Return the [X, Y] coordinate for the center point of the cell that contains the specified text.  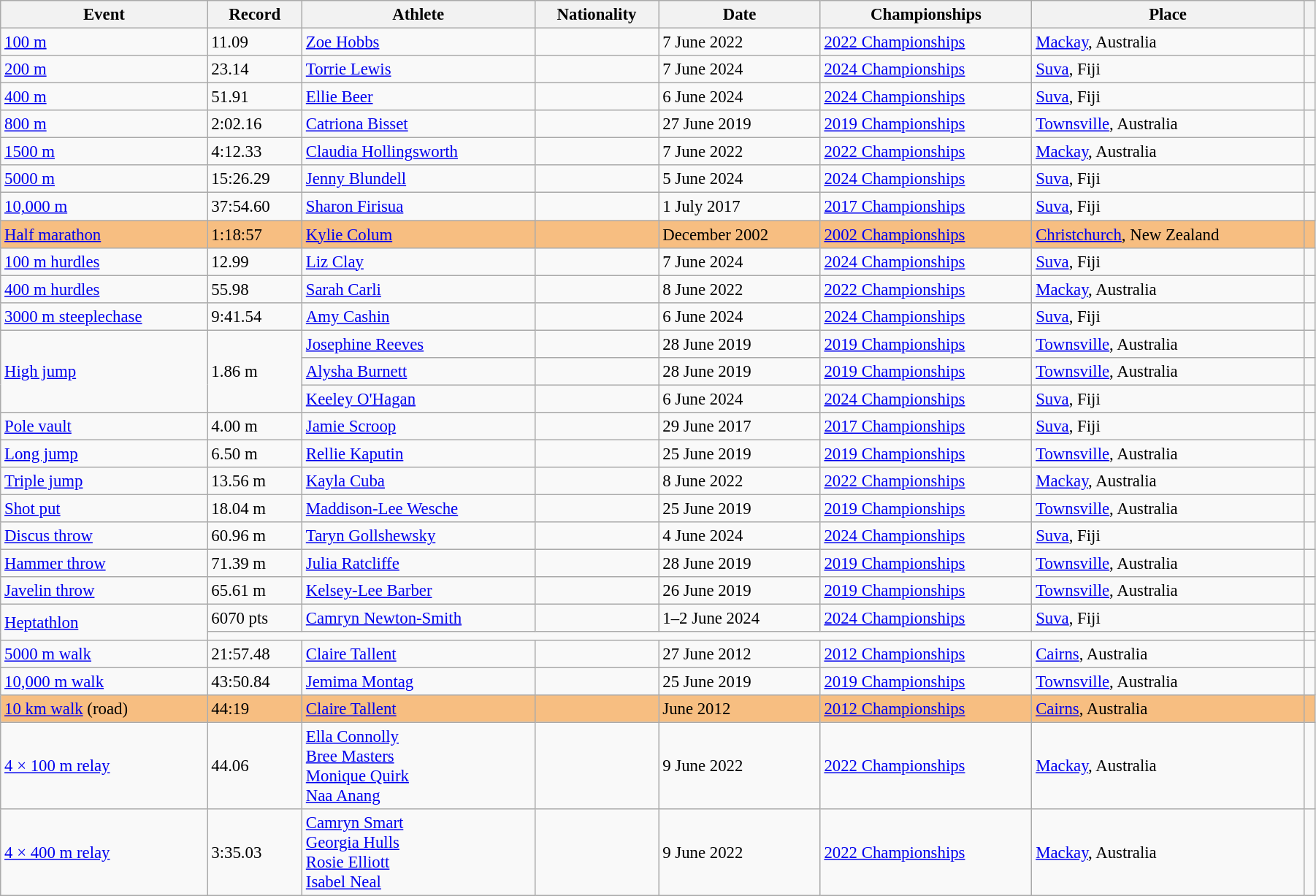
High jump [104, 371]
65.61 m [254, 591]
10,000 m walk [104, 681]
Julia Ratcliffe [418, 564]
Half marathon [104, 234]
60.96 m [254, 536]
December 2002 [739, 234]
4:12.33 [254, 152]
Ella ConnollyBree MastersMonique QuirkNaa Anang [418, 765]
29 June 2017 [739, 426]
Heptathlon [104, 622]
Athlete [418, 15]
Javelin throw [104, 591]
44.06 [254, 765]
5000 m walk [104, 654]
Kayla Cuba [418, 481]
27 June 2019 [739, 124]
100 m hurdles [104, 261]
23.14 [254, 69]
4 × 400 m relay [104, 853]
Zoe Hobbs [418, 42]
400 m [104, 97]
Rellie Kaputin [418, 453]
3000 m steeplechase [104, 316]
Pole vault [104, 426]
Camryn SmartGeorgia HullsRosie ElliottIsabel Neal [418, 853]
1.86 m [254, 371]
Taryn Gollshewsky [418, 536]
4 June 2024 [739, 536]
Liz Clay [418, 261]
12.99 [254, 261]
800 m [104, 124]
9:41.54 [254, 316]
Championships [926, 15]
Nationality [597, 15]
15:26.29 [254, 179]
Alysha Burnett [418, 372]
Jamie Scroop [418, 426]
Place [1168, 15]
Christchurch, New Zealand [1168, 234]
Camryn Newton-Smith [418, 619]
June 2012 [739, 708]
1–2 June 2024 [739, 619]
5 June 2024 [739, 179]
Jenny Blundell [418, 179]
11.09 [254, 42]
Kylie Colum [418, 234]
Date [739, 15]
18.04 m [254, 509]
6.50 m [254, 453]
Amy Cashin [418, 316]
Kelsey-Lee Barber [418, 591]
Ellie Beer [418, 97]
Sharon Firisua [418, 207]
Sarah Carli [418, 289]
Keeley O'Hagan [418, 399]
51.91 [254, 97]
5000 m [104, 179]
13.56 m [254, 481]
55.98 [254, 289]
2:02.16 [254, 124]
Shot put [104, 509]
4 × 100 m relay [104, 765]
Torrie Lewis [418, 69]
Long jump [104, 453]
Record [254, 15]
Claudia Hollingsworth [418, 152]
Jemima Montag [418, 681]
Josephine Reeves [418, 344]
100 m [104, 42]
Maddison-Lee Wesche [418, 509]
3:35.03 [254, 853]
1 July 2017 [739, 207]
4.00 m [254, 426]
43:50.84 [254, 681]
400 m hurdles [104, 289]
44:19 [254, 708]
2002 Championships [926, 234]
10,000 m [104, 207]
200 m [104, 69]
10 km walk (road) [104, 708]
26 June 2019 [739, 591]
Event [104, 15]
Hammer throw [104, 564]
Discus throw [104, 536]
27 June 2012 [739, 654]
1500 m [104, 152]
37:54.60 [254, 207]
6070 pts [254, 619]
71.39 m [254, 564]
Triple jump [104, 481]
Catriona Bisset [418, 124]
21:57.48 [254, 654]
1:18:57 [254, 234]
